Scan for the cell matching the given text and deliver its (X, Y) coordinate at center. 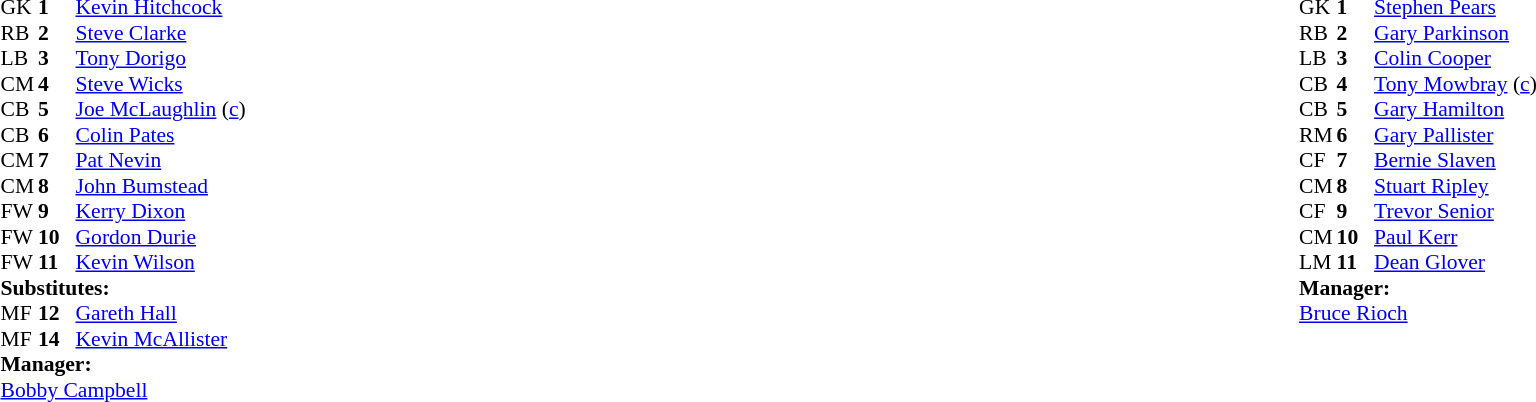
Joe McLaughlin (c) (161, 109)
Gareth Hall (161, 313)
Colin Pates (161, 135)
Pat Nevin (161, 161)
LM (1318, 263)
14 (57, 339)
Substitutes: (122, 288)
John Bumstead (161, 186)
Kevin McAllister (161, 339)
12 (57, 313)
Manager: (122, 365)
Kevin Wilson (161, 263)
Steve Clarke (161, 33)
Kerry Dixon (161, 211)
Gordon Durie (161, 237)
Steve Wicks (161, 84)
Tony Dorigo (161, 59)
RM (1318, 135)
